Identify which cell holds the provided text, then report its (x, y) central coordinate. 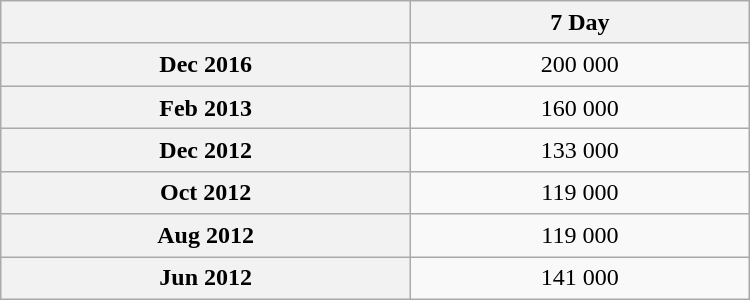
133 000 (580, 150)
Aug 2012 (206, 236)
160 000 (580, 108)
200 000 (580, 64)
Jun 2012 (206, 278)
Feb 2013 (206, 108)
Dec 2012 (206, 150)
Dec 2016 (206, 64)
7 Day (580, 22)
141 000 (580, 278)
Oct 2012 (206, 192)
